Locate the cell with the specified text and output its [X, Y] center coordinate. 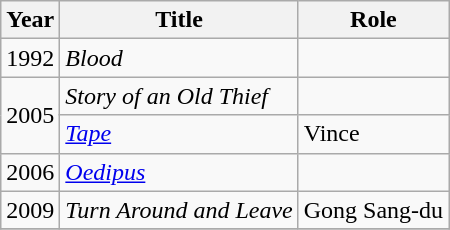
Tape [179, 134]
Year [30, 20]
Oedipus [179, 172]
Gong Sang-du [373, 210]
Vince [373, 134]
Story of an Old Thief [179, 96]
Blood [179, 58]
Title [179, 20]
Role [373, 20]
Turn Around and Leave [179, 210]
2005 [30, 115]
2006 [30, 172]
1992 [30, 58]
2009 [30, 210]
